Return [X, Y] of the center of cell containing provided text 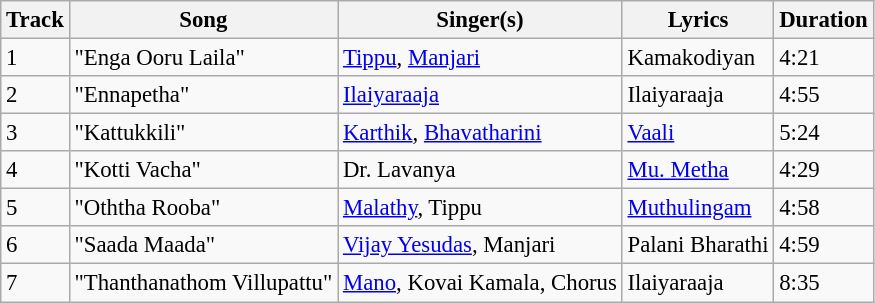
Muthulingam [698, 208]
Vijay Yesudas, Manjari [480, 245]
3 [35, 133]
Mano, Kovai Kamala, Chorus [480, 283]
4:55 [824, 95]
4:29 [824, 170]
"Oththa Rooba" [203, 208]
Lyrics [698, 20]
Track [35, 20]
5:24 [824, 133]
2 [35, 95]
4:59 [824, 245]
4:58 [824, 208]
4 [35, 170]
Mu. Metha [698, 170]
Kamakodiyan [698, 58]
Tippu, Manjari [480, 58]
1 [35, 58]
7 [35, 283]
Song [203, 20]
5 [35, 208]
"Ennapetha" [203, 95]
Duration [824, 20]
8:35 [824, 283]
"Kattukkili" [203, 133]
Malathy, Tippu [480, 208]
Palani Bharathi [698, 245]
Vaali [698, 133]
"Saada Maada" [203, 245]
6 [35, 245]
"Enga Ooru Laila" [203, 58]
Singer(s) [480, 20]
Karthik, Bhavatharini [480, 133]
4:21 [824, 58]
"Thanthanathom Villupattu" [203, 283]
Dr. Lavanya [480, 170]
"Kotti Vacha" [203, 170]
